Locate the cell with the specified text and output its (x, y) center coordinate. 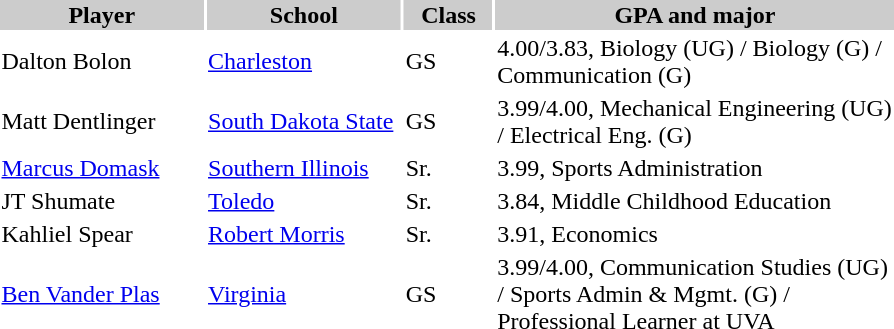
Kahliel Spear (102, 234)
GPA and major (695, 15)
Dalton Bolon (102, 62)
Matt Dentlinger (102, 122)
JT Shumate (102, 201)
Marcus Domask (102, 168)
Player (102, 15)
3.91, Economics (695, 234)
4.00/3.83, Biology (UG) / Biology (G) / Communication (G) (695, 62)
3.84, Middle Childhood Education (695, 201)
Robert Morris (304, 234)
School (304, 15)
South Dakota State (304, 122)
Charleston (304, 62)
3.99/4.00, Mechanical Engineering (UG) / Electrical Eng. (G) (695, 122)
Southern Illinois (304, 168)
Class (448, 15)
3.99, Sports Administration (695, 168)
Toledo (304, 201)
